Find where the given text appears and provide that cell's center as (X, Y) coordinate. 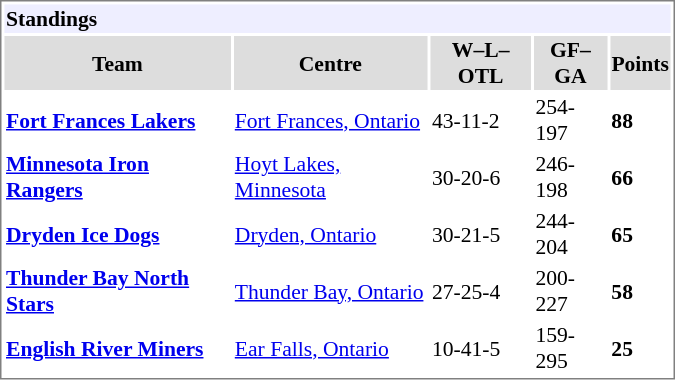
Dryden, Ontario (330, 234)
30-21-5 (480, 234)
Team (117, 63)
Fort Frances, Ontario (330, 120)
Standings (337, 18)
English River Miners (117, 348)
246-198 (570, 177)
58 (640, 291)
65 (640, 234)
Thunder Bay, Ontario (330, 291)
244-204 (570, 234)
159-295 (570, 348)
25 (640, 348)
Ear Falls, Ontario (330, 348)
Hoyt Lakes, Minnesota (330, 177)
43-11-2 (480, 120)
88 (640, 120)
Minnesota Iron Rangers (117, 177)
Thunder Bay North Stars (117, 291)
66 (640, 177)
27-25-4 (480, 291)
Points (640, 63)
200-227 (570, 291)
Dryden Ice Dogs (117, 234)
Centre (330, 63)
30-20-6 (480, 177)
10-41-5 (480, 348)
254-197 (570, 120)
GF–GA (570, 63)
W–L–OTL (480, 63)
Fort Frances Lakers (117, 120)
